Find where the given text appears and provide that cell's center as (X, Y) coordinate. 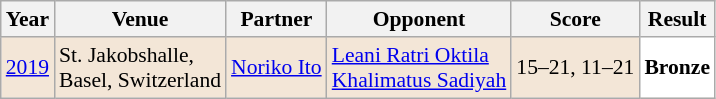
Venue (140, 19)
2019 (28, 68)
Partner (276, 19)
15–21, 11–21 (575, 68)
St. Jakobshalle,Basel, Switzerland (140, 68)
Year (28, 19)
Noriko Ito (276, 68)
Result (677, 19)
Score (575, 19)
Leani Ratri Oktila Khalimatus Sadiyah (420, 68)
Bronze (677, 68)
Opponent (420, 19)
